Capture the cell that displays the provided text and extract its [x, y] central coordinate. 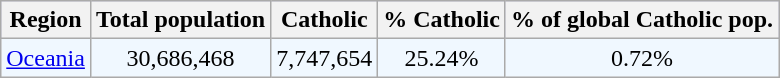
7,747,654 [324, 58]
30,686,468 [180, 58]
25.24% [442, 58]
Total population [180, 20]
Region [46, 20]
% of global Catholic pop. [642, 20]
% Catholic [442, 20]
Catholic [324, 20]
Oceania [46, 58]
0.72% [642, 58]
